Scan for the cell matching the given text and deliver its (X, Y) coordinate at center. 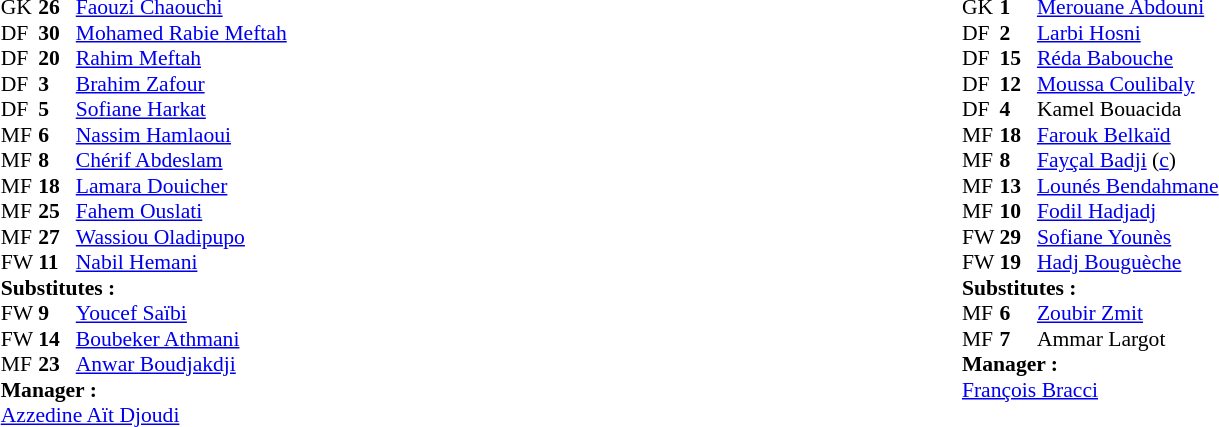
Wassiou Oladipupo (182, 237)
Lamara Douicher (182, 186)
Rahim Meftah (182, 59)
7 (1018, 339)
Youcef Saïbi (182, 313)
Chérif Abdeslam (182, 161)
Réda Babouche (1128, 59)
11 (57, 263)
Sofiane Harkat (182, 109)
25 (57, 211)
29 (1018, 237)
12 (1018, 84)
Ammar Largot (1128, 339)
Fayçal Badji (c) (1128, 161)
4 (1018, 109)
Mohamed Rabie Meftah (182, 33)
Nabil Hemani (182, 263)
13 (1018, 186)
Zoubir Zmit (1128, 313)
19 (1018, 263)
Fahem Ouslati (182, 211)
Fodil Hadjadj (1128, 211)
Boubeker Athmani (182, 339)
Kamel Bouacida (1128, 109)
2 (1018, 33)
Brahim Zafour (182, 84)
Farouk Belkaïd (1128, 135)
20 (57, 59)
Nassim Hamlaoui (182, 135)
3 (57, 84)
9 (57, 313)
14 (57, 339)
30 (57, 33)
Anwar Boudjakdji (182, 365)
Hadj Bouguèche (1128, 263)
5 (57, 109)
Larbi Hosni (1128, 33)
27 (57, 237)
Moussa Coulibaly (1128, 84)
15 (1018, 59)
Sofiane Younès (1128, 237)
Lounés Bendahmane (1128, 186)
François Bracci (1090, 390)
23 (57, 365)
10 (1018, 211)
